Scan for the cell matching the given text and deliver its [X, Y] coordinate at center. 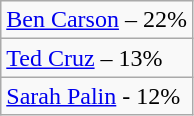
Sarah Palin - 12% [97, 96]
Ted Cruz – 13% [97, 58]
Ben Carson – 22% [97, 20]
